Search for the cell housing the specified text and yield its [x, y] center coordinate. 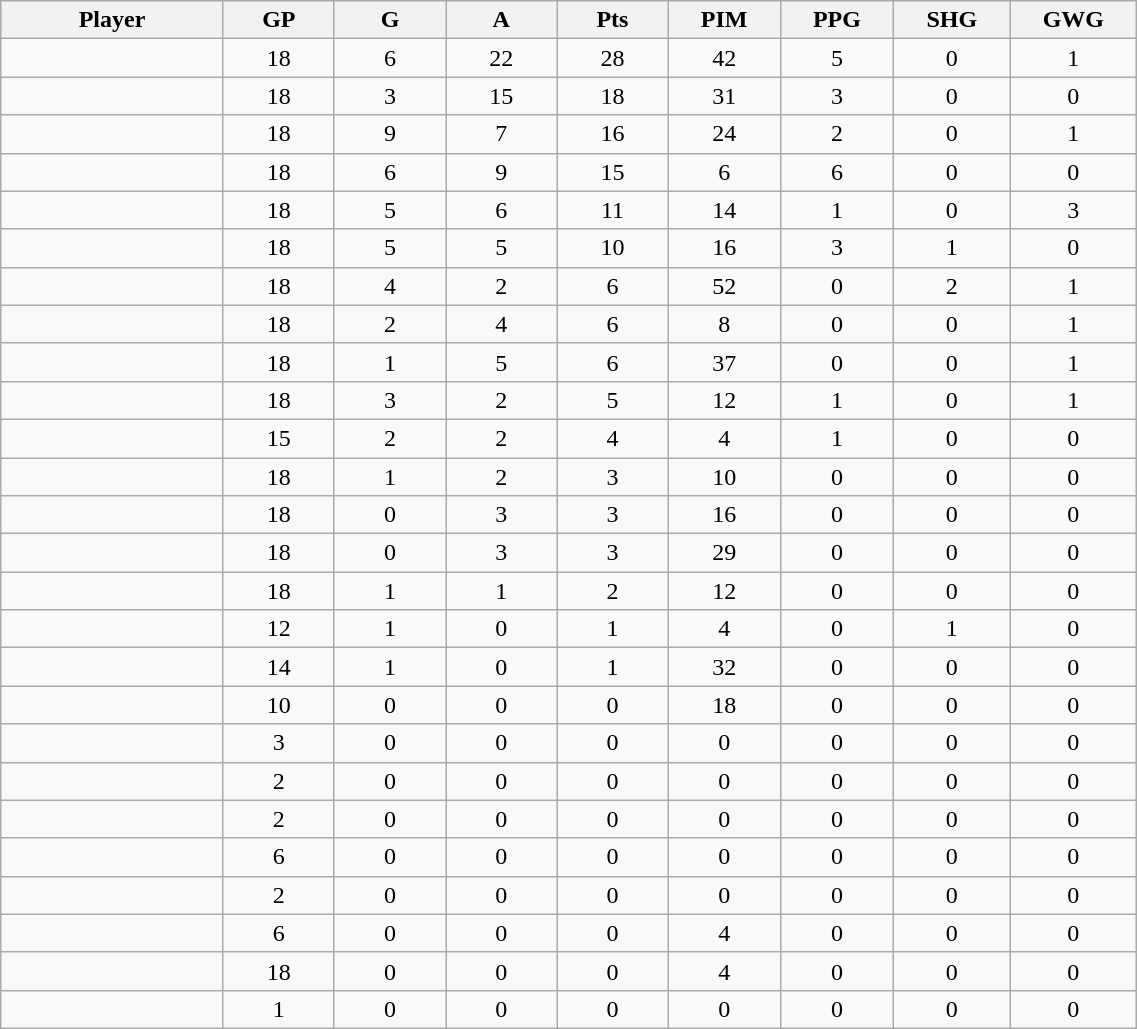
GWG [1074, 20]
A [502, 20]
37 [724, 362]
Pts [612, 20]
52 [724, 286]
22 [502, 58]
7 [502, 134]
11 [612, 210]
32 [724, 667]
GP [278, 20]
31 [724, 96]
PPG [836, 20]
29 [724, 553]
24 [724, 134]
SHG [952, 20]
28 [612, 58]
8 [724, 324]
42 [724, 58]
Player [112, 20]
G [390, 20]
PIM [724, 20]
